Return the [X, Y] coordinate for the center point of the cell that contains the specified text.  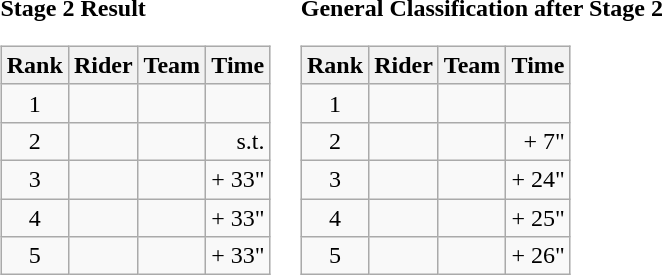
+ 24" [538, 179]
+ 25" [538, 217]
s.t. [238, 141]
+ 26" [538, 256]
+ 7" [538, 141]
